Find where the given text appears and provide that cell's center as [x, y] coordinate. 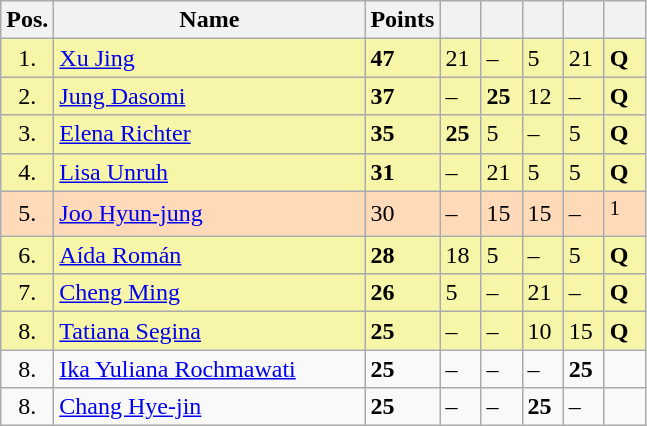
10 [542, 331]
1. [28, 58]
Aída Román [210, 255]
Elena Richter [210, 134]
2. [28, 96]
Pos. [28, 20]
1 [624, 214]
Chang Hye-jin [210, 407]
Xu Jing [210, 58]
7. [28, 293]
5. [28, 214]
35 [402, 134]
Name [210, 20]
Cheng Ming [210, 293]
37 [402, 96]
3. [28, 134]
28 [402, 255]
Joo Hyun-jung [210, 214]
31 [402, 172]
Lisa Unruh [210, 172]
Tatiana Segina [210, 331]
47 [402, 58]
12 [542, 96]
Points [402, 20]
Jung Dasomi [210, 96]
4. [28, 172]
26 [402, 293]
18 [460, 255]
6. [28, 255]
Ika Yuliana Rochmawati [210, 369]
30 [402, 214]
